For the text-containing cell, return its midpoint in (x, y) coordinate format. 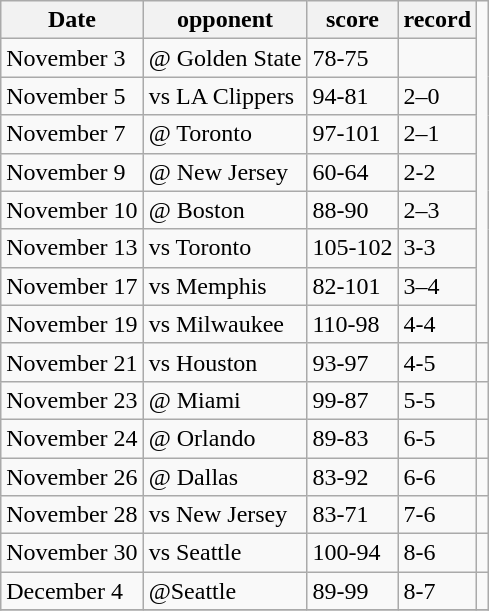
vs Memphis (225, 286)
November 13 (72, 248)
score (352, 20)
100-94 (352, 553)
99-87 (352, 400)
60-64 (352, 172)
November 19 (72, 324)
2-2 (438, 172)
opponent (225, 20)
November 28 (72, 515)
vs Houston (225, 362)
88-90 (352, 210)
@ Toronto (225, 134)
@ Orlando (225, 438)
6-5 (438, 438)
8-7 (438, 591)
November 10 (72, 210)
93-97 (352, 362)
vs New Jersey (225, 515)
November 7 (72, 134)
vs Milwaukee (225, 324)
2–1 (438, 134)
3-3 (438, 248)
vs Toronto (225, 248)
78-75 (352, 58)
83-92 (352, 477)
vs LA Clippers (225, 96)
November 30 (72, 553)
November 26 (72, 477)
@ Dallas (225, 477)
November 24 (72, 438)
@ Boston (225, 210)
5-5 (438, 400)
November 9 (72, 172)
4-4 (438, 324)
3–4 (438, 286)
November 5 (72, 96)
89-83 (352, 438)
vs Seattle (225, 553)
105-102 (352, 248)
November 17 (72, 286)
97-101 (352, 134)
2–0 (438, 96)
@ Miami (225, 400)
November 21 (72, 362)
7-6 (438, 515)
record (438, 20)
@ Golden State (225, 58)
2–3 (438, 210)
6-6 (438, 477)
December 4 (72, 591)
8-6 (438, 553)
November 3 (72, 58)
4-5 (438, 362)
@Seattle (225, 591)
110-98 (352, 324)
@ New Jersey (225, 172)
November 23 (72, 400)
89-99 (352, 591)
94-81 (352, 96)
82-101 (352, 286)
83-71 (352, 515)
Date (72, 20)
